Return [x, y] of the center of cell containing provided text 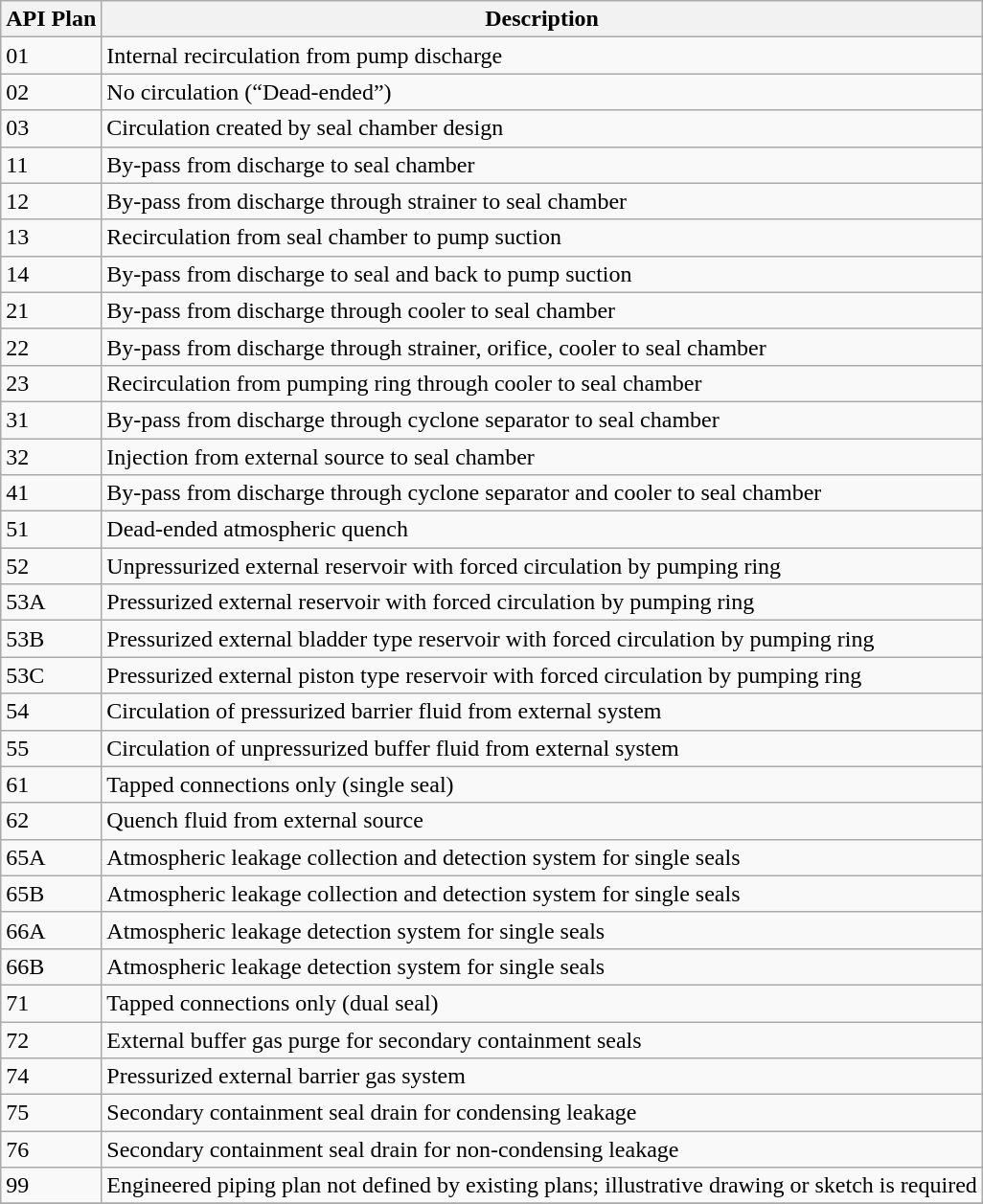
66B [52, 966]
53B [52, 639]
13 [52, 238]
31 [52, 420]
Quench fluid from external source [542, 821]
62 [52, 821]
Secondary containment seal drain for non-condensing leakage [542, 1149]
API Plan [52, 19]
03 [52, 128]
65A [52, 857]
Pressurized external piston type reservoir with forced circulation by pumping ring [542, 675]
External buffer gas purge for secondary containment seals [542, 1039]
By-pass from discharge through strainer, orifice, cooler to seal chamber [542, 347]
By-pass from discharge through cyclone separator and cooler to seal chamber [542, 493]
52 [52, 566]
65B [52, 894]
Description [542, 19]
53A [52, 602]
23 [52, 383]
72 [52, 1039]
75 [52, 1113]
14 [52, 274]
By-pass from discharge through cyclone separator to seal chamber [542, 420]
Circulation created by seal chamber design [542, 128]
Internal recirculation from pump discharge [542, 56]
No circulation (“Dead-ended”) [542, 92]
74 [52, 1077]
By-pass from discharge to seal and back to pump suction [542, 274]
By-pass from discharge through strainer to seal chamber [542, 201]
22 [52, 347]
Circulation of pressurized barrier fluid from external system [542, 712]
Engineered piping plan not defined by existing plans; illustrative drawing or sketch is required [542, 1186]
54 [52, 712]
Pressurized external bladder type reservoir with forced circulation by pumping ring [542, 639]
Recirculation from seal chamber to pump suction [542, 238]
Recirculation from pumping ring through cooler to seal chamber [542, 383]
71 [52, 1003]
By-pass from discharge through cooler to seal chamber [542, 310]
11 [52, 165]
01 [52, 56]
By-pass from discharge to seal chamber [542, 165]
21 [52, 310]
Circulation of unpressurized buffer fluid from external system [542, 748]
76 [52, 1149]
Tapped connections only (single seal) [542, 784]
Injection from external source to seal chamber [542, 457]
Dead-ended atmospheric quench [542, 530]
66A [52, 930]
02 [52, 92]
55 [52, 748]
53C [52, 675]
Unpressurized external reservoir with forced circulation by pumping ring [542, 566]
32 [52, 457]
Pressurized external barrier gas system [542, 1077]
Secondary containment seal drain for condensing leakage [542, 1113]
Tapped connections only (dual seal) [542, 1003]
61 [52, 784]
12 [52, 201]
99 [52, 1186]
Pressurized external reservoir with forced circulation by pumping ring [542, 602]
51 [52, 530]
41 [52, 493]
